Determine the (x, y) coordinate at the center of the cell enclosing the given text.  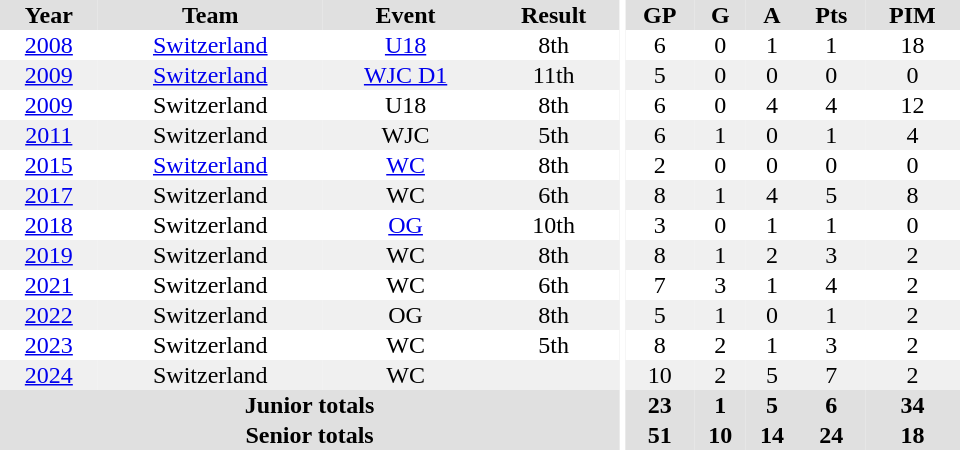
14 (772, 435)
Event (406, 15)
2011 (49, 135)
2023 (49, 345)
Junior totals (310, 405)
2021 (49, 285)
PIM (912, 15)
2024 (49, 375)
23 (660, 405)
Team (210, 15)
Year (49, 15)
2015 (49, 165)
WJC (406, 135)
WJC D1 (406, 75)
2018 (49, 225)
2019 (49, 255)
Senior totals (310, 435)
G (720, 15)
2022 (49, 315)
34 (912, 405)
2008 (49, 45)
12 (912, 105)
Result (554, 15)
51 (660, 435)
10th (554, 225)
2017 (49, 195)
24 (832, 435)
GP (660, 15)
Pts (832, 15)
A (772, 15)
11th (554, 75)
